Locate the cell with the specified text and output its [x, y] center coordinate. 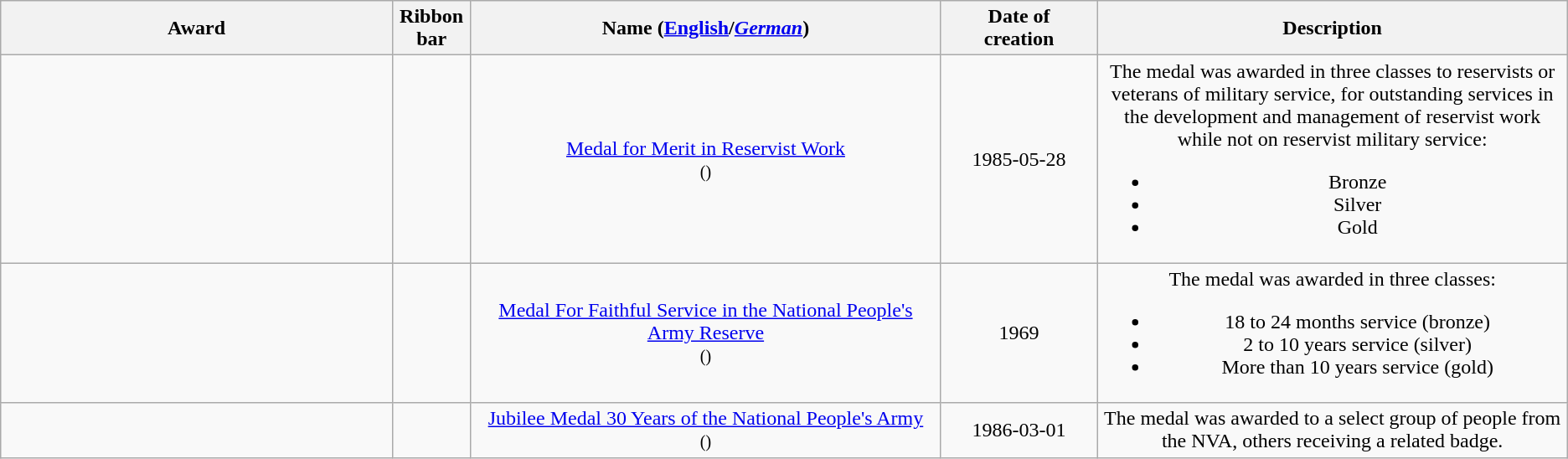
1986-03-01 [1019, 431]
Medal for Merit in Reservist Work() [705, 159]
Name (English/German) [705, 28]
Jubilee Medal 30 Years of the National People's Army() [705, 431]
Date ofcreation [1019, 28]
Medal For Faithful Service in the National People's Army Reserve() [705, 333]
1969 [1019, 333]
1985-05-28 [1019, 159]
The medal was awarded to a select group of people from the NVA, others receiving a related badge. [1332, 431]
The medal was awarded in three classes:18 to 24 months service (bronze)2 to 10 years service (silver)More than 10 years service (gold) [1332, 333]
Award [197, 28]
Ribbonbar [431, 28]
Description [1332, 28]
